Pinpoint the cell where the given text exists, returning its (X, Y) midpoint coordinate. 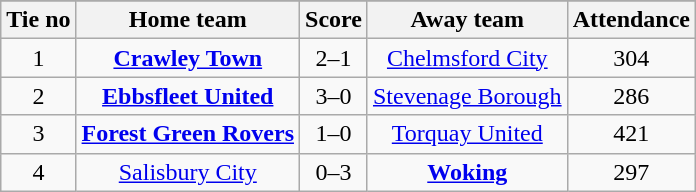
1–0 (334, 134)
Torquay United (467, 134)
4 (38, 172)
304 (631, 58)
Tie no (38, 20)
Score (334, 20)
3 (38, 134)
Ebbsfleet United (188, 96)
Chelmsford City (467, 58)
Home team (188, 20)
421 (631, 134)
297 (631, 172)
Salisbury City (188, 172)
Forest Green Rovers (188, 134)
2–1 (334, 58)
Away team (467, 20)
Stevenage Borough (467, 96)
0–3 (334, 172)
1 (38, 58)
3–0 (334, 96)
2 (38, 96)
286 (631, 96)
Crawley Town (188, 58)
Attendance (631, 20)
Woking (467, 172)
